Return (X, Y) of the center of cell containing provided text 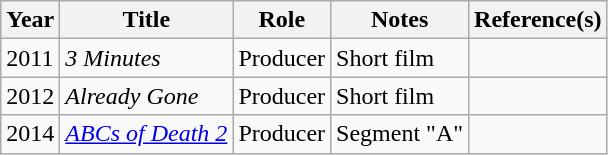
2012 (30, 96)
Role (282, 20)
Already Gone (146, 96)
Title (146, 20)
Segment "A" (400, 134)
ABCs of Death 2 (146, 134)
Year (30, 20)
Notes (400, 20)
2014 (30, 134)
3 Minutes (146, 58)
Reference(s) (538, 20)
2011 (30, 58)
